Capture the cell that displays the provided text and extract its [x, y] central coordinate. 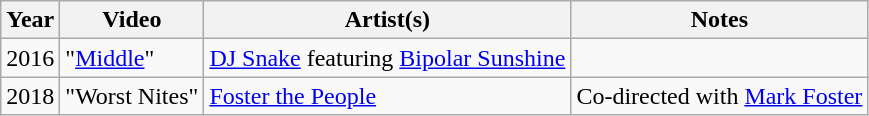
Year [30, 20]
Foster the People [388, 96]
Notes [720, 20]
2018 [30, 96]
"Middle" [132, 58]
"Worst Nites" [132, 96]
Co-directed with Mark Foster [720, 96]
Video [132, 20]
DJ Snake featuring Bipolar Sunshine [388, 58]
2016 [30, 58]
Artist(s) [388, 20]
